For the text-containing cell, return its midpoint in (X, Y) coordinate format. 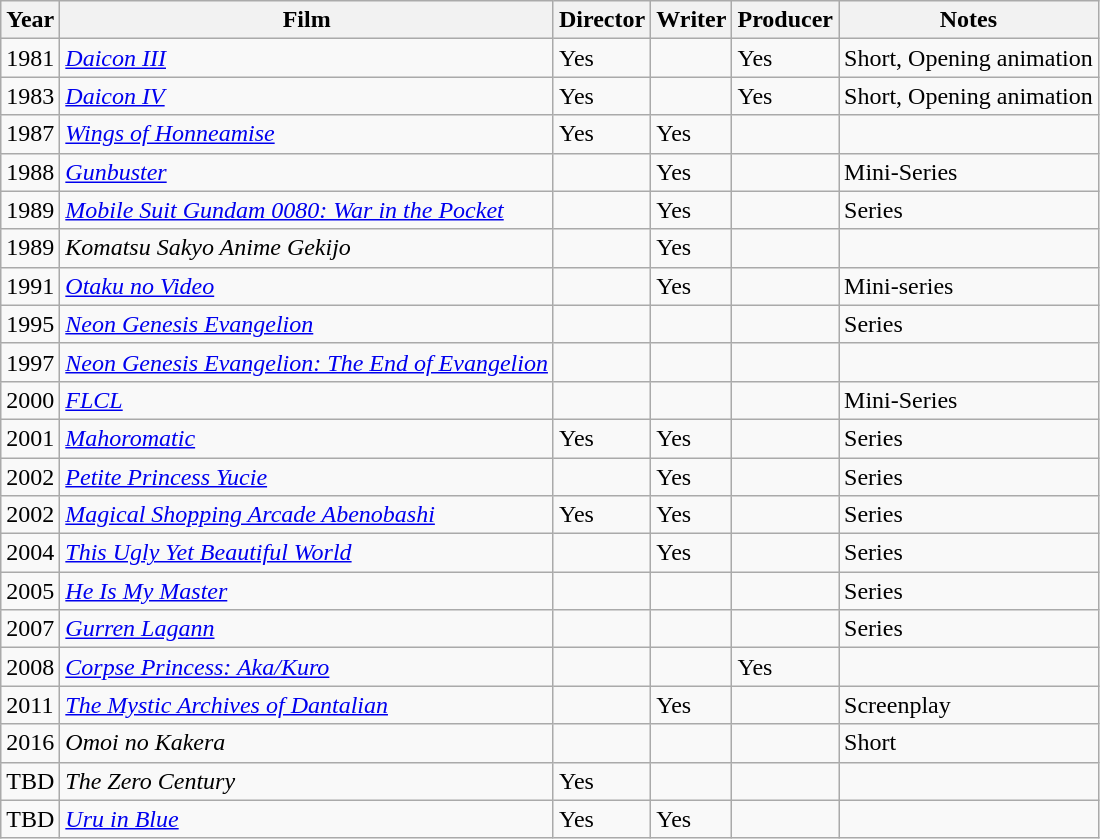
2007 (30, 629)
Daicon IV (307, 96)
1995 (30, 324)
Director (602, 20)
Daicon III (307, 58)
Neon Genesis Evangelion: The End of Evangelion (307, 362)
1991 (30, 286)
Mini-series (969, 286)
2001 (30, 438)
1988 (30, 172)
1981 (30, 58)
Gurren Lagann (307, 629)
2004 (30, 553)
Film (307, 20)
Uru in Blue (307, 819)
Otaku no Video (307, 286)
Gunbuster (307, 172)
Screenplay (969, 705)
1987 (30, 134)
1983 (30, 96)
Short (969, 743)
Notes (969, 20)
2005 (30, 591)
The Zero Century (307, 781)
Neon Genesis Evangelion (307, 324)
2016 (30, 743)
2000 (30, 400)
The Mystic Archives of Dantalian (307, 705)
Mahoromatic (307, 438)
Komatsu Sakyo Anime Gekijo (307, 248)
He Is My Master (307, 591)
Corpse Princess: Aka/Kuro (307, 667)
Mobile Suit Gundam 0080: War in the Pocket (307, 210)
Magical Shopping Arcade Abenobashi (307, 515)
This Ugly Yet Beautiful World (307, 553)
2011 (30, 705)
Wings of Honneamise (307, 134)
Year (30, 20)
Petite Princess Yucie (307, 477)
2008 (30, 667)
Omoi no Kakera (307, 743)
1997 (30, 362)
Producer (786, 20)
FLCL (307, 400)
Writer (692, 20)
